Capture the cell that displays the provided text and extract its (X, Y) central coordinate. 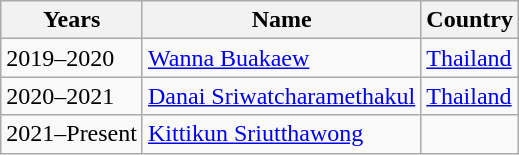
Danai Sriwatcharamethakul (281, 96)
2021–Present (72, 134)
Name (281, 20)
Country (470, 20)
2019–2020 (72, 58)
Wanna Buakaew (281, 58)
Years (72, 20)
2020–2021 (72, 96)
Kittikun Sriutthawong (281, 134)
